Detect which cell encompasses the target text, then output its [x, y] center coordinate. 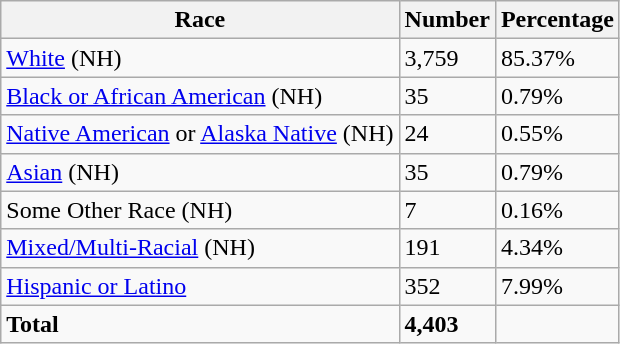
Some Other Race (NH) [200, 210]
0.16% [557, 210]
352 [447, 286]
191 [447, 248]
4.34% [557, 248]
0.55% [557, 134]
Number [447, 20]
24 [447, 134]
3,759 [447, 58]
7 [447, 210]
Native American or Alaska Native (NH) [200, 134]
Mixed/Multi-Racial (NH) [200, 248]
85.37% [557, 58]
White (NH) [200, 58]
Hispanic or Latino [200, 286]
Race [200, 20]
4,403 [447, 324]
Asian (NH) [200, 172]
7.99% [557, 286]
Total [200, 324]
Percentage [557, 20]
Black or African American (NH) [200, 96]
